Pinpoint the cell where the given text exists, returning its [x, y] midpoint coordinate. 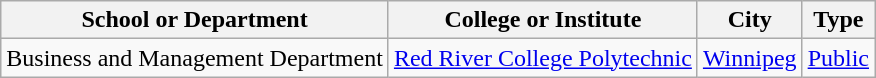
Business and Management Department [195, 58]
School or Department [195, 20]
Winnipeg [750, 58]
Public [838, 58]
City [750, 20]
College or Institute [542, 20]
Red River College Polytechnic [542, 58]
Type [838, 20]
